For the text-containing cell, return its midpoint in (X, Y) coordinate format. 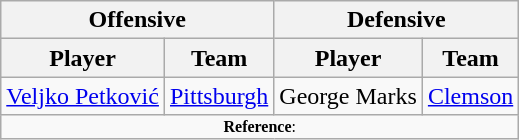
Clemson (470, 96)
Defensive (396, 20)
George Marks (348, 96)
Veljko Petković (83, 96)
Offensive (138, 20)
Pittsburgh (218, 96)
Reference: (260, 127)
